From the cell containing the given text, extract its center point as [X, Y] coordinate. 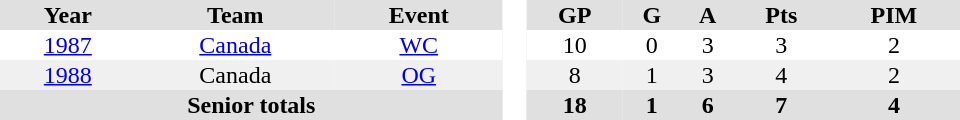
WC [419, 45]
1988 [68, 75]
Pts [782, 15]
1987 [68, 45]
8 [574, 75]
Senior totals [252, 105]
GP [574, 15]
10 [574, 45]
OG [419, 75]
A [708, 15]
7 [782, 105]
G [652, 15]
Year [68, 15]
Team [236, 15]
PIM [894, 15]
6 [708, 105]
Event [419, 15]
18 [574, 105]
0 [652, 45]
